Extract the (x, y) coordinate from the center of the cell holding the provided text.  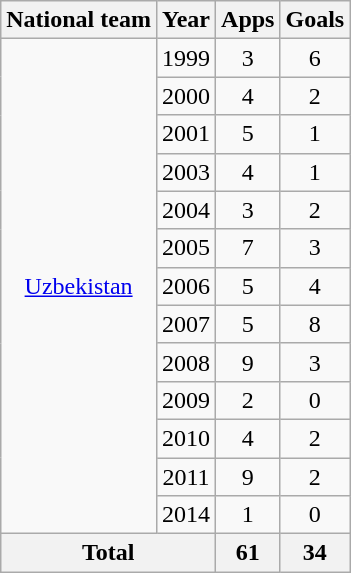
2000 (186, 96)
2008 (186, 362)
8 (315, 324)
Total (108, 553)
2010 (186, 438)
2014 (186, 515)
2011 (186, 477)
2001 (186, 134)
1999 (186, 58)
2003 (186, 172)
2006 (186, 286)
2004 (186, 210)
Goals (315, 20)
National team (79, 20)
2009 (186, 400)
Uzbekistan (79, 286)
2007 (186, 324)
7 (248, 248)
6 (315, 58)
2005 (186, 248)
Year (186, 20)
61 (248, 553)
Apps (248, 20)
34 (315, 553)
